Identify which cell holds the provided text, then report its (x, y) central coordinate. 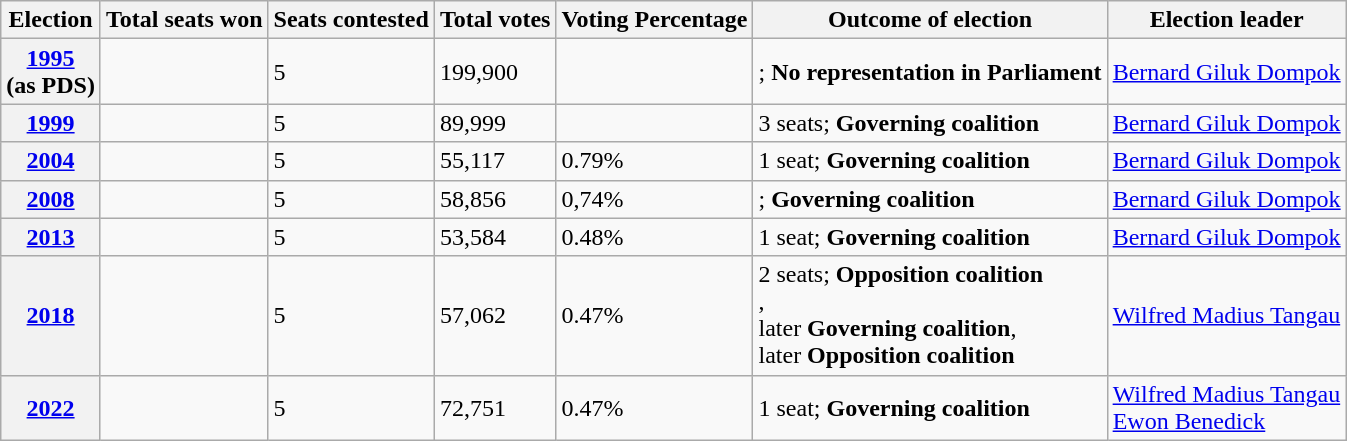
; Governing coalition (930, 199)
0.48% (654, 237)
2 seats; Opposition coalition , later Governing coalition, later Opposition coalition (930, 316)
89,999 (495, 123)
55,117 (495, 161)
2004 (51, 161)
57,062 (495, 316)
2013 (51, 237)
199,900 (495, 72)
1999 (51, 123)
1995 (as PDS) (51, 72)
Election leader (1226, 20)
Outcome of election (930, 20)
Total seats won (184, 20)
Voting Percentage (654, 20)
3 seats; Governing coalition (930, 123)
2022 (51, 408)
58,856 (495, 199)
Seats contested (351, 20)
0,74% (654, 199)
0.79% (654, 161)
53,584 (495, 237)
Election (51, 20)
2018 (51, 316)
72,751 (495, 408)
2008 (51, 199)
Total votes (495, 20)
Wilfred Madius Tangau (1226, 316)
Wilfred Madius TangauEwon Benedick (1226, 408)
; No representation in Parliament (930, 72)
